Pinpoint the cell where the given text exists, returning its [X, Y] midpoint coordinate. 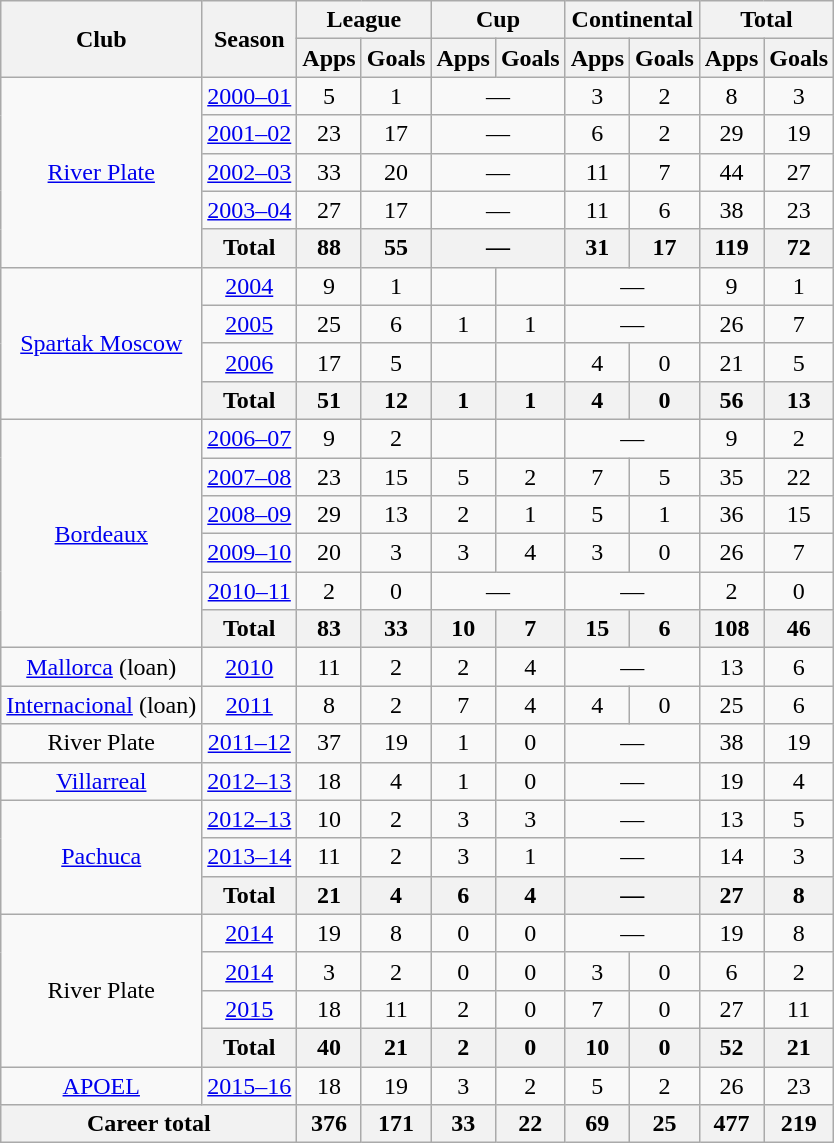
2003–04 [250, 210]
Bordeaux [102, 533]
League [364, 20]
2004 [250, 286]
2010 [250, 667]
14 [731, 857]
40 [329, 1047]
2001–02 [250, 134]
2006–07 [250, 438]
83 [329, 629]
Cup [498, 20]
2007–08 [250, 477]
44 [731, 172]
52 [731, 1047]
2011 [250, 705]
31 [597, 248]
477 [731, 1124]
119 [731, 248]
Villarreal [102, 781]
2013–14 [250, 857]
55 [396, 248]
2000–01 [250, 96]
56 [731, 400]
12 [396, 400]
2006 [250, 362]
2002–03 [250, 172]
2015–16 [250, 1085]
88 [329, 248]
Spartak Moscow [102, 343]
2009–10 [250, 553]
2005 [250, 324]
2010–11 [250, 591]
Season [250, 39]
Internacional (loan) [102, 705]
72 [799, 248]
APOEL [102, 1085]
Continental [632, 20]
37 [329, 743]
Career total [149, 1124]
Mallorca (loan) [102, 667]
376 [329, 1124]
Club [102, 39]
219 [799, 1124]
171 [396, 1124]
51 [329, 400]
2008–09 [250, 515]
2015 [250, 1009]
35 [731, 477]
2011–12 [250, 743]
Pachuca [102, 857]
69 [597, 1124]
46 [799, 629]
108 [731, 629]
36 [731, 515]
